Return the [x, y] coordinate for the center point of the cell that contains the specified text.  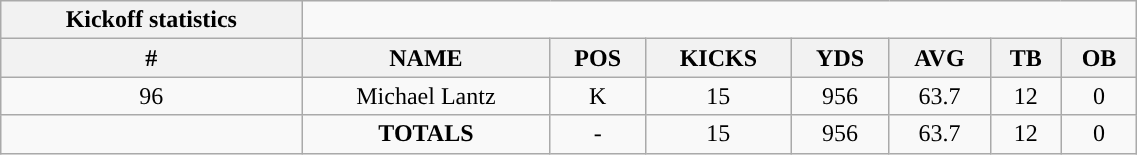
OB [1099, 58]
# [152, 58]
96 [152, 96]
Michael Lantz [426, 96]
NAME [426, 58]
AVG [940, 58]
KICKS [718, 58]
POS [598, 58]
TB [1026, 58]
TOTALS [426, 134]
Kickoff statistics [152, 20]
- [598, 134]
K [598, 96]
YDS [840, 58]
